Determine the (x, y) coordinate at the center of the cell enclosing the given text.  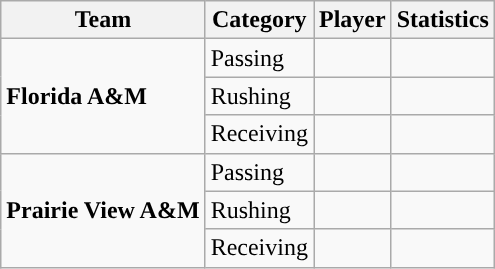
Statistics (442, 20)
Prairie View A&M (103, 210)
Player (353, 20)
Category (259, 20)
Florida A&M (103, 96)
Team (103, 20)
